From the cell containing the given text, extract its center point as (x, y) coordinate. 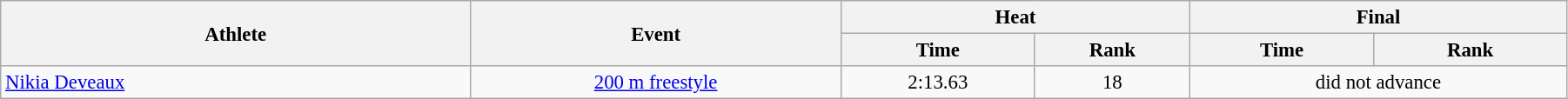
Event (656, 33)
Final (1378, 17)
18 (1112, 82)
Heat (1016, 17)
Nikia Deveaux (236, 82)
2:13.63 (938, 82)
200 m freestyle (656, 82)
did not advance (1378, 82)
Athlete (236, 33)
